For the text-containing cell, return its midpoint in [x, y] coordinate format. 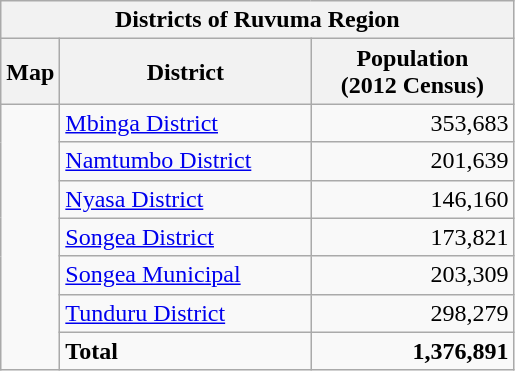
Population(2012 Census) [412, 72]
146,160 [412, 199]
District [186, 72]
Namtumbo District [186, 161]
Nyasa District [186, 199]
Total [186, 351]
Map [30, 72]
Songea District [186, 237]
Songea Municipal [186, 275]
353,683 [412, 123]
Mbinga District [186, 123]
203,309 [412, 275]
201,639 [412, 161]
Tunduru District [186, 313]
173,821 [412, 237]
1,376,891 [412, 351]
298,279 [412, 313]
Districts of Ruvuma Region [258, 20]
